Return the [x, y] coordinate for the center point of the cell that contains the specified text.  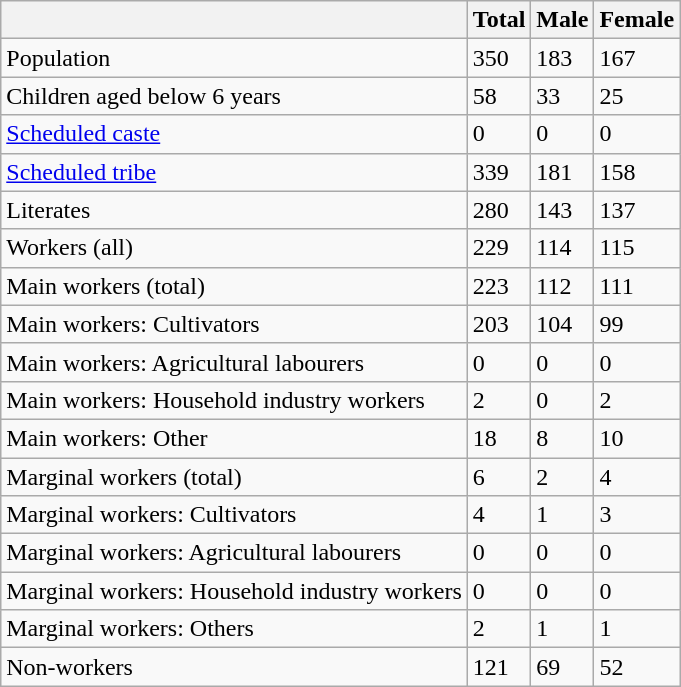
8 [562, 438]
Main workers: Agricultural labourers [234, 362]
Scheduled caste [234, 134]
181 [562, 172]
Male [562, 20]
Main workers: Household industry workers [234, 400]
Literates [234, 210]
58 [499, 96]
223 [499, 286]
Main workers: Cultivators [234, 324]
6 [499, 477]
Marginal workers: Agricultural labourers [234, 553]
Main workers (total) [234, 286]
Population [234, 58]
167 [637, 58]
52 [637, 667]
339 [499, 172]
280 [499, 210]
350 [499, 58]
Marginal workers: Household industry workers [234, 591]
Marginal workers: Others [234, 629]
183 [562, 58]
25 [637, 96]
Female [637, 20]
10 [637, 438]
3 [637, 515]
69 [562, 667]
18 [499, 438]
Workers (all) [234, 248]
112 [562, 286]
158 [637, 172]
203 [499, 324]
115 [637, 248]
143 [562, 210]
137 [637, 210]
Marginal workers (total) [234, 477]
Children aged below 6 years [234, 96]
Total [499, 20]
111 [637, 286]
99 [637, 324]
104 [562, 324]
Non-workers [234, 667]
Scheduled tribe [234, 172]
229 [499, 248]
114 [562, 248]
33 [562, 96]
Main workers: Other [234, 438]
Marginal workers: Cultivators [234, 515]
121 [499, 667]
